Capture the cell that displays the provided text and extract its (x, y) central coordinate. 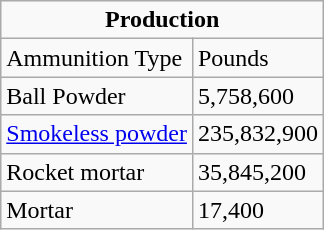
17,400 (258, 210)
5,758,600 (258, 96)
35,845,200 (258, 172)
Ball Powder (97, 96)
Rocket mortar (97, 172)
Pounds (258, 58)
Production (162, 20)
Smokeless powder (97, 134)
Mortar (97, 210)
Ammunition Type (97, 58)
235,832,900 (258, 134)
